Provide the (X, Y) coordinate of the cell's center where the given text is located.  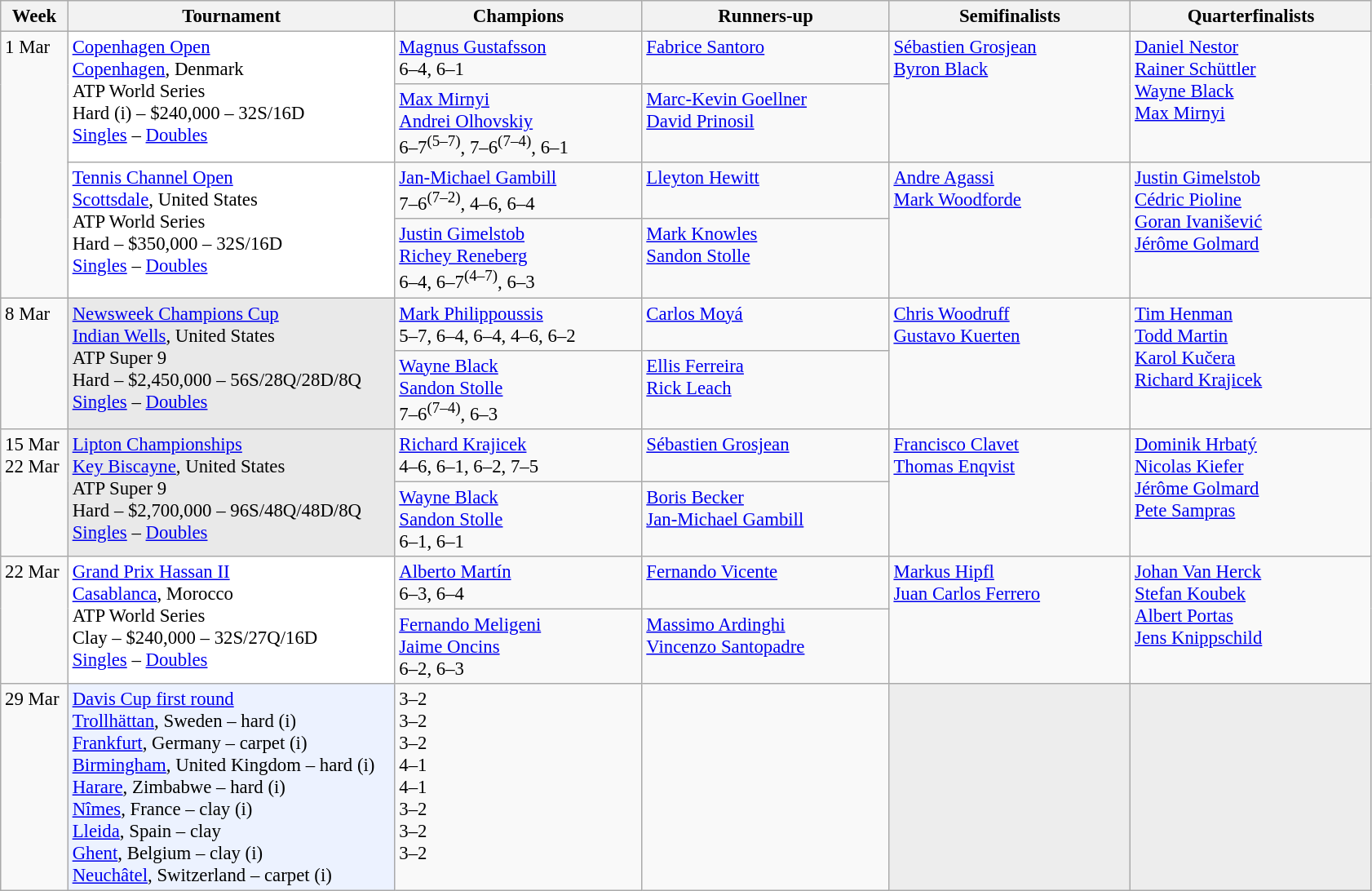
Magnus Gustafsson6–4, 6–1 (519, 59)
Tennis Channel Open Scottsdale, United StatesATP World SeriesHard – $350,000 – 32S/16DSingles – Doubles (232, 230)
Semifinalists (1010, 16)
Alberto Martín6–3, 6–4 (519, 583)
Ellis Ferreira Rick Leach (765, 389)
Carlos Moyá (765, 325)
Grand Prix Hassan II Casablanca, MoroccoATP World SeriesClay – $240,000 – 32S/27Q/16DSingles – Doubles (232, 620)
Justin Gimelstob Cédric Pioline Goran Ivanišević Jérôme Golmard (1251, 230)
Tournament (232, 16)
Mark Philippoussis5–7, 6–4, 6–4, 4–6, 6–2 (519, 325)
Sébastien Grosjean Byron Black (1010, 98)
Lipton Championships Key Biscayne, United StatesATP Super 9Hard – $2,700,000 – 96S/48Q/48D/8QSingles – Doubles (232, 492)
Johan Van Herck Stefan Koubek Albert Portas Jens Knippschild (1251, 620)
Dominik Hrbatý Nicolas Kiefer Jérôme Golmard Pete Sampras (1251, 492)
1 Mar (34, 165)
Massimo Ardinghi Vincenzo Santopadre (765, 646)
Runners-up (765, 16)
Wayne Black Sandon Stolle7–6(7–4), 6–3 (519, 389)
Max Mirnyi Andrei Olhovskiy6–7(5–7), 7–6(7–4), 6–1 (519, 123)
3–2 3–2 3–2 4–1 4–1 3–2 3–2 3–2 (519, 787)
Champions (519, 16)
Sébastien Grosjean (765, 455)
Lleyton Hewitt (765, 191)
Daniel Nestor Rainer Schüttler Wayne Black Max Mirnyi (1251, 98)
Boris Becker Jan-Michael Gambill (765, 519)
Justin Gimelstob Richey Reneberg6–4, 6–7(4–7), 6–3 (519, 258)
Quarterfinalists (1251, 16)
Fernando Meligeni Jaime Oncins6–2, 6–3 (519, 646)
Wayne Black Sandon Stolle6–1, 6–1 (519, 519)
Fabrice Santoro (765, 59)
Fernando Vicente (765, 583)
Chris Woodruff Gustavo Kuerten (1010, 364)
Tim Henman Todd Martin Karol Kučera Richard Krajicek (1251, 364)
8 Mar (34, 364)
Copenhagen Open Copenhagen, DenmarkATP World SeriesHard (i) – $240,000 – 32S/16DSingles – Doubles (232, 98)
Andre Agassi Mark Woodforde (1010, 230)
Jan-Michael Gambill7–6(7–2), 4–6, 6–4 (519, 191)
22 Mar (34, 620)
Newsweek Champions Cup Indian Wells, United StatesATP Super 9Hard – $2,450,000 – 56S/28Q/28D/8QSingles – Doubles (232, 364)
Mark Knowles Sandon Stolle (765, 258)
Marc-Kevin Goellner David Prinosil (765, 123)
Markus Hipfl Juan Carlos Ferrero (1010, 620)
29 Mar (34, 787)
Week (34, 16)
Richard Krajicek4–6, 6–1, 6–2, 7–5 (519, 455)
Francisco Clavet Thomas Enqvist (1010, 492)
15 Mar22 Mar (34, 492)
